Detect which cell encompasses the target text, then output its [x, y] center coordinate. 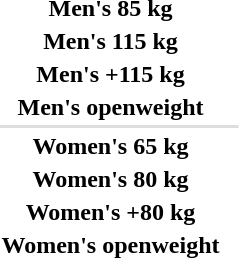
Women's 65 kg [110, 146]
Men's openweight [110, 107]
Women's +80 kg [110, 212]
Men's 115 kg [110, 41]
Women's 80 kg [110, 179]
Men's +115 kg [110, 74]
